Locate the cell with the specified text and output its [X, Y] center coordinate. 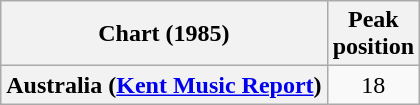
Peakposition [373, 34]
18 [373, 85]
Australia (Kent Music Report) [164, 85]
Chart (1985) [164, 34]
